Output the (X, Y) coordinate of the center of the cell containing the given text.  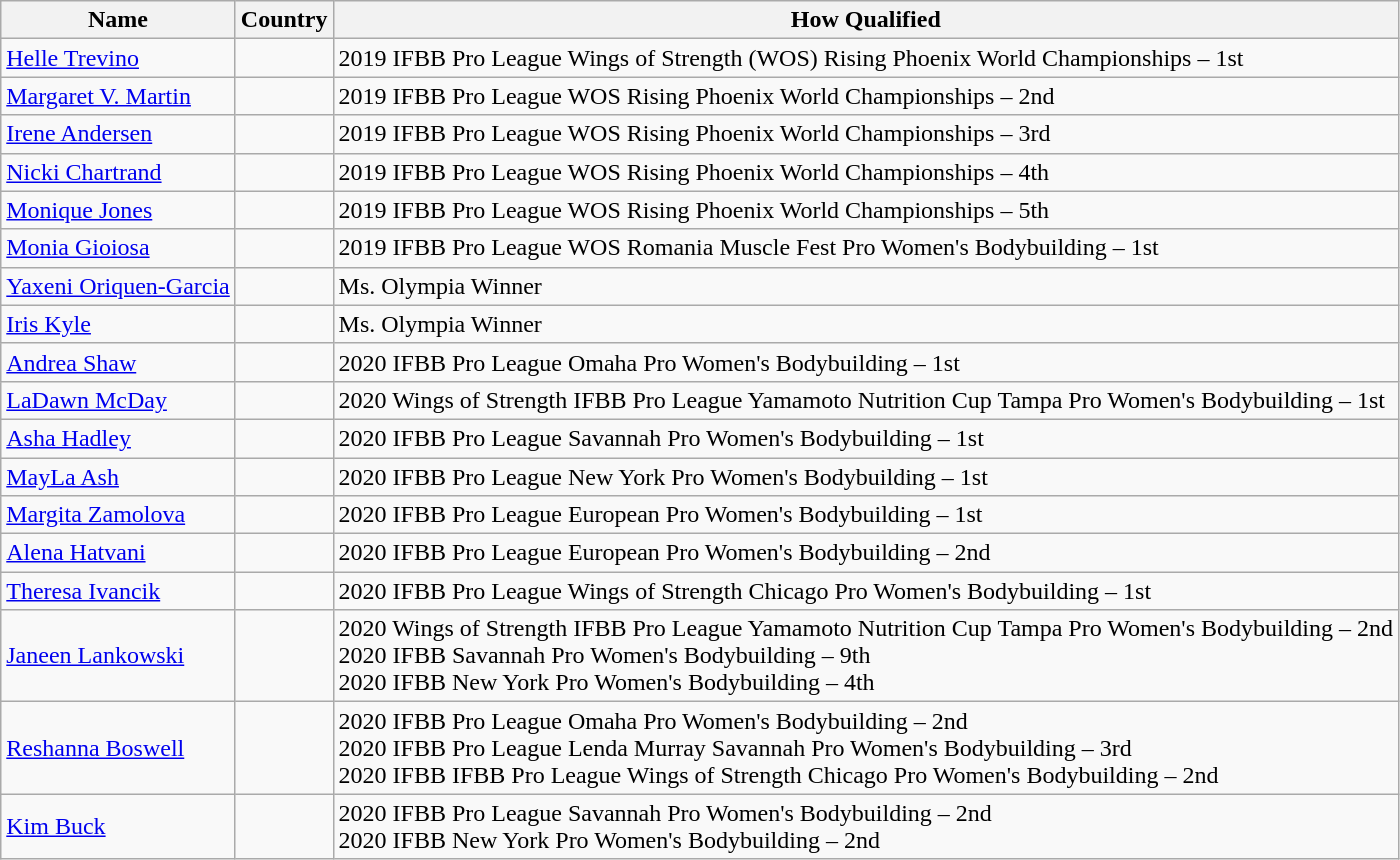
Name (118, 20)
Helle Trevino (118, 58)
2020 IFBB Pro League Wings of Strength Chicago Pro Women's Bodybuilding – 1st (866, 591)
Yaxeni Oriquen-Garcia (118, 286)
MayLa Ash (118, 477)
How Qualified (866, 20)
2020 Wings of Strength IFBB Pro League Yamamoto Nutrition Cup Tampa Pro Women's Bodybuilding – 1st (866, 400)
Margita Zamolova (118, 515)
2019 IFBB Pro League Wings of Strength (WOS) Rising Phoenix World Championships – 1st (866, 58)
2019 IFBB Pro League WOS Romania Muscle Fest Pro Women's Bodybuilding – 1st (866, 248)
Nicki Chartrand (118, 172)
Monique Jones (118, 210)
2019 IFBB Pro League WOS Rising Phoenix World Championships – 4th (866, 172)
2019 IFBB Pro League WOS Rising Phoenix World Championships – 2nd (866, 96)
2020 IFBB Pro League New York Pro Women's Bodybuilding – 1st (866, 477)
2020 IFBB Pro League Savannah Pro Women's Bodybuilding – 2nd2020 IFBB New York Pro Women's Bodybuilding – 2nd (866, 826)
2020 IFBB Pro League European Pro Women's Bodybuilding – 1st (866, 515)
2020 IFBB Pro League European Pro Women's Bodybuilding – 2nd (866, 553)
Margaret V. Martin (118, 96)
Irene Andersen (118, 134)
Iris Kyle (118, 324)
2019 IFBB Pro League WOS Rising Phoenix World Championships – 3rd (866, 134)
Reshanna Boswell (118, 748)
Monia Gioiosa (118, 248)
2019 IFBB Pro League WOS Rising Phoenix World Championships – 5th (866, 210)
LaDawn McDay (118, 400)
Janeen Lankowski (118, 656)
2020 IFBB Pro League Omaha Pro Women's Bodybuilding – 1st (866, 362)
Country (284, 20)
2020 IFBB Pro League Savannah Pro Women's Bodybuilding – 1st (866, 438)
Theresa Ivancik (118, 591)
Alena Hatvani (118, 553)
Andrea Shaw (118, 362)
Asha Hadley (118, 438)
Kim Buck (118, 826)
